Identify which cell holds the provided text, then report its [X, Y] central coordinate. 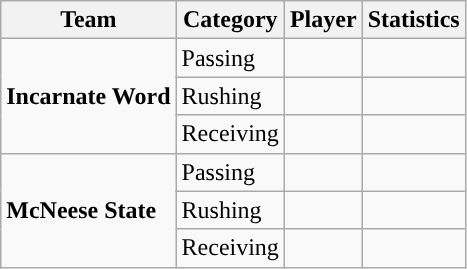
McNeese State [88, 210]
Category [230, 20]
Team [88, 20]
Player [323, 20]
Statistics [414, 20]
Incarnate Word [88, 96]
